Detect which cell encompasses the target text, then output its (X, Y) center coordinate. 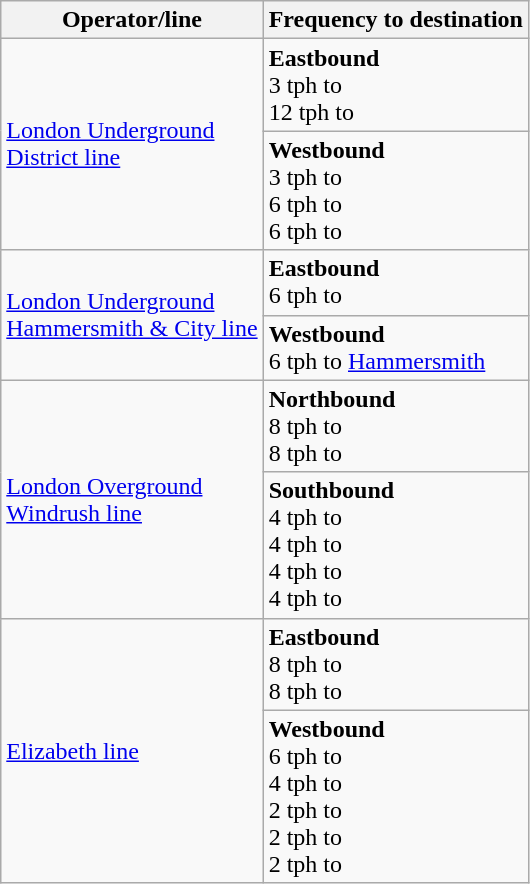
Westbound 3 tph to 6 tph to 6 tph to (396, 190)
Westbound 6 tph to 4 tph to 2 tph to 2 tph to 2 tph to (396, 796)
Elizabeth line (132, 750)
Southbound 4 tph to 4 tph to 4 tph to 4 tph to (396, 545)
Frequency to destination (396, 20)
London Overground Windrush line (132, 499)
Northbound 8 tph to 8 tph to (396, 426)
London Underground Hammersmith & City line (132, 315)
Eastbound 8 tph to 8 tph to (396, 664)
Westbound 6 tph to Hammersmith (396, 348)
Eastbound 3 tph to 12 tph to (396, 85)
Operator/line (132, 20)
London Underground District line (132, 144)
Eastbound 6 tph to (396, 282)
